Detect which cell encompasses the target text, then output its (X, Y) center coordinate. 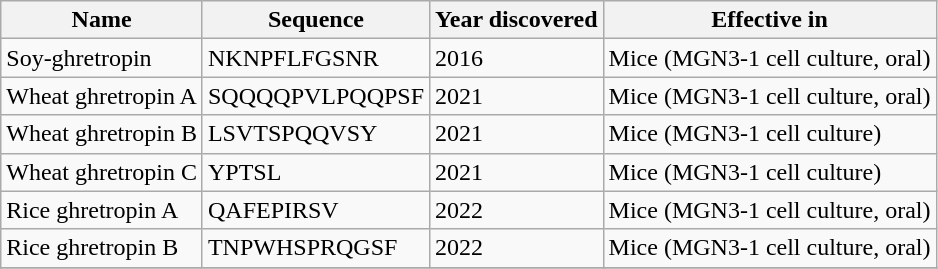
YPTSL (316, 172)
QAFEPIRSV (316, 210)
LSVTSPQQVSY (316, 134)
Year discovered (516, 20)
SQQQQPVLPQQPSF (316, 96)
Sequence (316, 20)
Soy-ghretropin (102, 58)
2016 (516, 58)
Rice ghretropin B (102, 248)
Wheat ghretropin C (102, 172)
Wheat ghretropin A (102, 96)
TNPWHSPRQGSF (316, 248)
NKNPFLFGSNR (316, 58)
Wheat ghretropin B (102, 134)
Rice ghretropin A (102, 210)
Effective in (770, 20)
Name (102, 20)
